For the text-containing cell, return its midpoint in [X, Y] coordinate format. 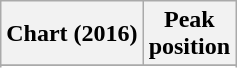
Chart (2016) [72, 34]
Peakposition [189, 34]
